Locate the cell with the specified text and output its (x, y) center coordinate. 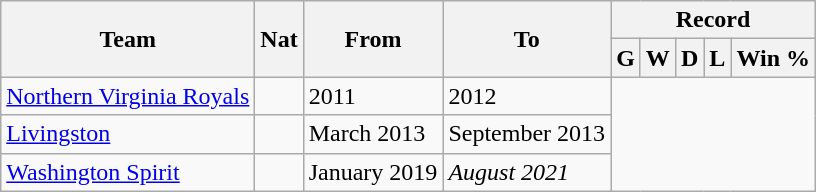
W (658, 58)
January 2019 (373, 172)
Livingston (128, 134)
September 2013 (527, 134)
March 2013 (373, 134)
Washington Spirit (128, 172)
D (689, 58)
2011 (373, 96)
To (527, 39)
Win % (774, 58)
August 2021 (527, 172)
Team (128, 39)
Northern Virginia Royals (128, 96)
From (373, 39)
G (626, 58)
Record (714, 20)
Nat (279, 39)
2012 (527, 96)
L (718, 58)
